Return (X, Y) of the center of cell containing provided text 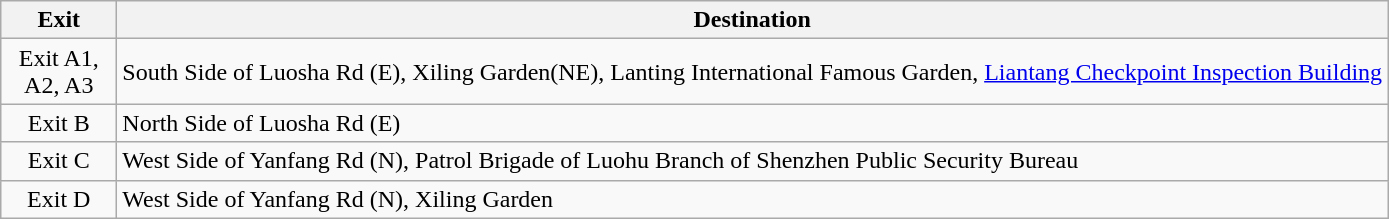
Exit A1, A2, A3 (59, 72)
South Side of Luosha Rd (E), Xiling Garden(NE), Lanting International Famous Garden, Liantang Checkpoint Inspection Building (752, 72)
West Side of Yanfang Rd (N), Patrol Brigade of Luohu Branch of Shenzhen Public Security Bureau (752, 161)
Exit B (59, 123)
West Side of Yanfang Rd (N), Xiling Garden (752, 199)
Destination (752, 20)
North Side of Luosha Rd (E) (752, 123)
Exit D (59, 199)
Exit (59, 20)
Exit C (59, 161)
